Identify which cell holds the provided text, then report its (X, Y) central coordinate. 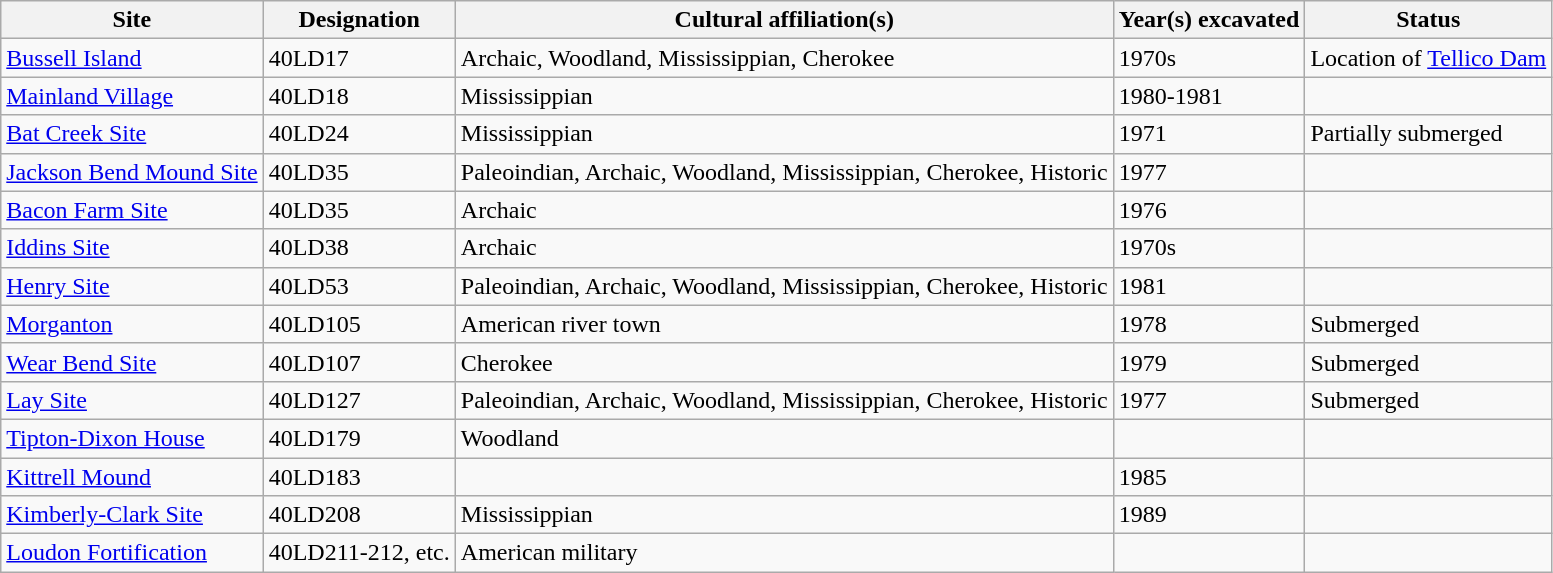
Mainland Village (132, 96)
1985 (1209, 477)
Woodland (784, 438)
Henry Site (132, 286)
40LD208 (359, 515)
1971 (1209, 134)
40LD107 (359, 362)
Partially submerged (1428, 134)
Kimberly-Clark Site (132, 515)
Wear Bend Site (132, 362)
Bussell Island (132, 58)
1980-1981 (1209, 96)
1976 (1209, 210)
American river town (784, 324)
1978 (1209, 324)
Status (1428, 20)
Year(s) excavated (1209, 20)
Tipton-Dixon House (132, 438)
Designation (359, 20)
Morganton (132, 324)
40LD179 (359, 438)
40LD105 (359, 324)
40LD17 (359, 58)
Kittrell Mound (132, 477)
Loudon Fortification (132, 553)
40LD38 (359, 248)
American military (784, 553)
40LD24 (359, 134)
1981 (1209, 286)
Jackson Bend Mound Site (132, 172)
Location of Tellico Dam (1428, 58)
Archaic, Woodland, Mississippian, Cherokee (784, 58)
Cherokee (784, 362)
Site (132, 20)
1989 (1209, 515)
40LD183 (359, 477)
Iddins Site (132, 248)
40LD18 (359, 96)
Lay Site (132, 400)
1979 (1209, 362)
Bacon Farm Site (132, 210)
40LD53 (359, 286)
40LD211-212, etc. (359, 553)
Bat Creek Site (132, 134)
40LD127 (359, 400)
Cultural affiliation(s) (784, 20)
